For the text-containing cell, return its midpoint in [x, y] coordinate format. 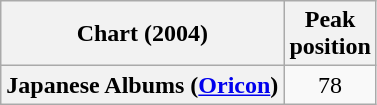
Chart (2004) [142, 34]
78 [330, 85]
Japanese Albums (Oricon) [142, 85]
Peakposition [330, 34]
